Find where the given text appears and provide that cell's center as [x, y] coordinate. 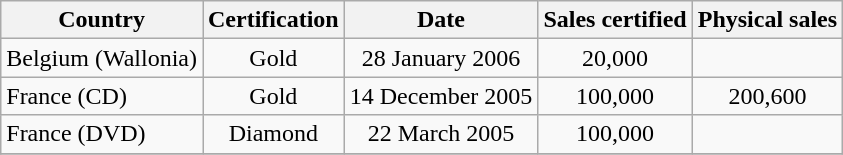
France (CD) [102, 96]
Sales certified [615, 20]
Date [441, 20]
Diamond [273, 134]
200,600 [767, 96]
14 December 2005 [441, 96]
28 January 2006 [441, 58]
Country [102, 20]
22 March 2005 [441, 134]
Physical sales [767, 20]
France (DVD) [102, 134]
Certification [273, 20]
Belgium (Wallonia) [102, 58]
20,000 [615, 58]
